Search for the cell housing the specified text and yield its [x, y] center coordinate. 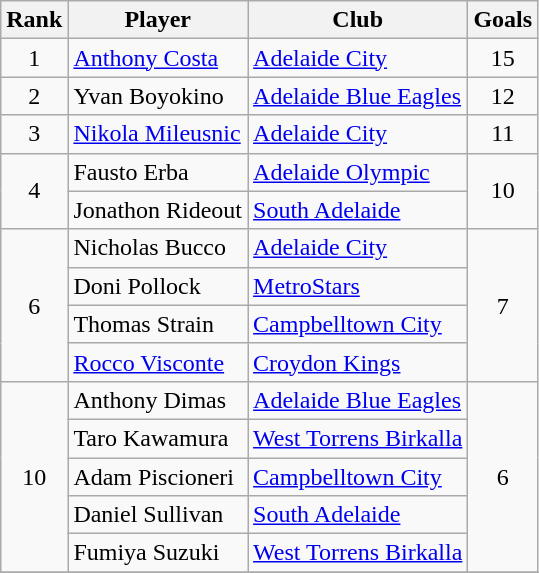
Player [158, 20]
Nicholas Bucco [158, 248]
12 [503, 96]
2 [34, 96]
15 [503, 58]
Jonathon Rideout [158, 210]
3 [34, 134]
Club [358, 20]
Fausto Erba [158, 172]
4 [34, 191]
Rank [34, 20]
Adelaide Olympic [358, 172]
11 [503, 134]
Thomas Strain [158, 324]
Yvan Boyokino [158, 96]
1 [34, 58]
Anthony Dimas [158, 400]
Fumiya Suzuki [158, 553]
Adam Piscioneri [158, 477]
Doni Pollock [158, 286]
Anthony Costa [158, 58]
Taro Kawamura [158, 438]
Rocco Visconte [158, 362]
MetroStars [358, 286]
7 [503, 305]
Goals [503, 20]
Croydon Kings [358, 362]
Daniel Sullivan [158, 515]
Nikola Mileusnic [158, 134]
